Search for the cell housing the specified text and yield its [X, Y] center coordinate. 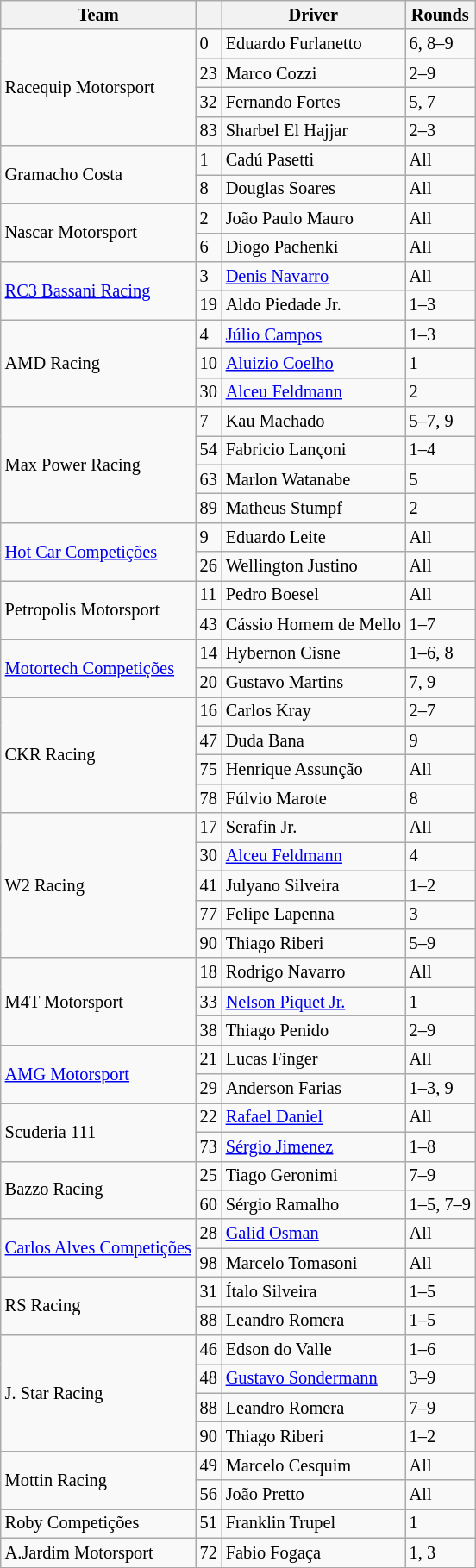
7, 9 [440, 682]
Marcelo Tomasoni [314, 1263]
1–6 [440, 1350]
Galid Osman [314, 1234]
CKR Racing [98, 755]
RC3 Bassani Racing [98, 290]
75 [209, 769]
Scuderia 111 [98, 1131]
Marco Cozzi [314, 73]
Carlos Alves Competições [98, 1248]
41 [209, 885]
RS Racing [98, 1305]
60 [209, 1204]
48 [209, 1378]
Gramacho Costa [98, 174]
6 [209, 247]
Aluizio Coelho [314, 363]
72 [209, 1552]
Mottin Racing [98, 1479]
Franklin Trupel [314, 1523]
Motortech Competições [98, 667]
1, 3 [440, 1552]
Eduardo Leite [314, 537]
5–9 [440, 943]
AMG Motorsport [98, 1074]
5–7, 9 [440, 422]
43 [209, 624]
16 [209, 711]
54 [209, 450]
22 [209, 1117]
Duda Bana [314, 740]
33 [209, 1002]
51 [209, 1523]
Rodrigo Navarro [314, 972]
23 [209, 73]
Henrique Assunção [314, 769]
Cadú Pasetti [314, 160]
56 [209, 1495]
Sérgio Ramalho [314, 1204]
Fernando Fortes [314, 102]
20 [209, 682]
89 [209, 508]
Eduardo Furlanetto [314, 44]
Lucas Finger [314, 1059]
Júlio Campos [314, 334]
Sérgio Jimenez [314, 1146]
Marcelo Cesquim [314, 1465]
Ítalo Silveira [314, 1291]
Denis Navarro [314, 276]
Edson do Valle [314, 1350]
Tiago Geronimi [314, 1176]
Max Power Racing [98, 465]
47 [209, 740]
25 [209, 1176]
Gustavo Sondermann [314, 1378]
Fabricio Lançoni [314, 450]
77 [209, 915]
Rounds [440, 15]
Kau Machado [314, 422]
26 [209, 566]
21 [209, 1059]
Petropolis Motorsport [98, 609]
Fúlvio Marote [314, 798]
1–8 [440, 1146]
3–9 [440, 1378]
Racequip Motorsport [98, 88]
83 [209, 131]
Pedro Boesel [314, 595]
Serafin Jr. [314, 828]
Hot Car Competições [98, 552]
1–3, 9 [440, 1089]
João Paulo Mauro [314, 218]
Thiago Penido [314, 1030]
J. Star Racing [98, 1393]
Team [98, 15]
Anderson Farias [314, 1089]
10 [209, 363]
14 [209, 653]
Nascar Motorsport [98, 233]
Gustavo Martins [314, 682]
78 [209, 798]
Rafael Daniel [314, 1117]
38 [209, 1030]
Nelson Piquet Jr. [314, 1002]
18 [209, 972]
2–7 [440, 711]
98 [209, 1263]
6, 8–9 [440, 44]
Aldo Piedade Jr. [314, 305]
49 [209, 1465]
1–5, 7–9 [440, 1204]
32 [209, 102]
63 [209, 479]
19 [209, 305]
Julyano Silveira [314, 885]
1–7 [440, 624]
2–3 [440, 131]
46 [209, 1350]
AMD Racing [98, 364]
29 [209, 1089]
7 [209, 422]
0 [209, 44]
Matheus Stumpf [314, 508]
Felipe Lapenna [314, 915]
Fabio Fogaça [314, 1552]
Hybernon Cisne [314, 653]
Diogo Pachenki [314, 247]
5, 7 [440, 102]
M4T Motorsport [98, 1002]
1–4 [440, 450]
Driver [314, 15]
Sharbel El Hajjar [314, 131]
Wellington Justino [314, 566]
Bazzo Racing [98, 1190]
Carlos Kray [314, 711]
Douglas Soares [314, 189]
73 [209, 1146]
João Pretto [314, 1495]
28 [209, 1234]
Cássio Homem de Mello [314, 624]
1–6, 8 [440, 653]
17 [209, 828]
5 [440, 479]
W2 Racing [98, 885]
31 [209, 1291]
11 [209, 595]
Roby Competições [98, 1523]
Marlon Watanabe [314, 479]
A.Jardim Motorsport [98, 1552]
